Return the (x, y) coordinate for the center point of the cell that contains the specified text.  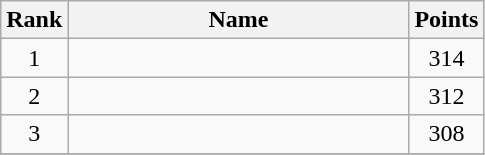
3 (34, 134)
Points (446, 20)
Name (238, 20)
1 (34, 58)
314 (446, 58)
308 (446, 134)
2 (34, 96)
312 (446, 96)
Rank (34, 20)
